Search for the cell housing the specified text and yield its (X, Y) center coordinate. 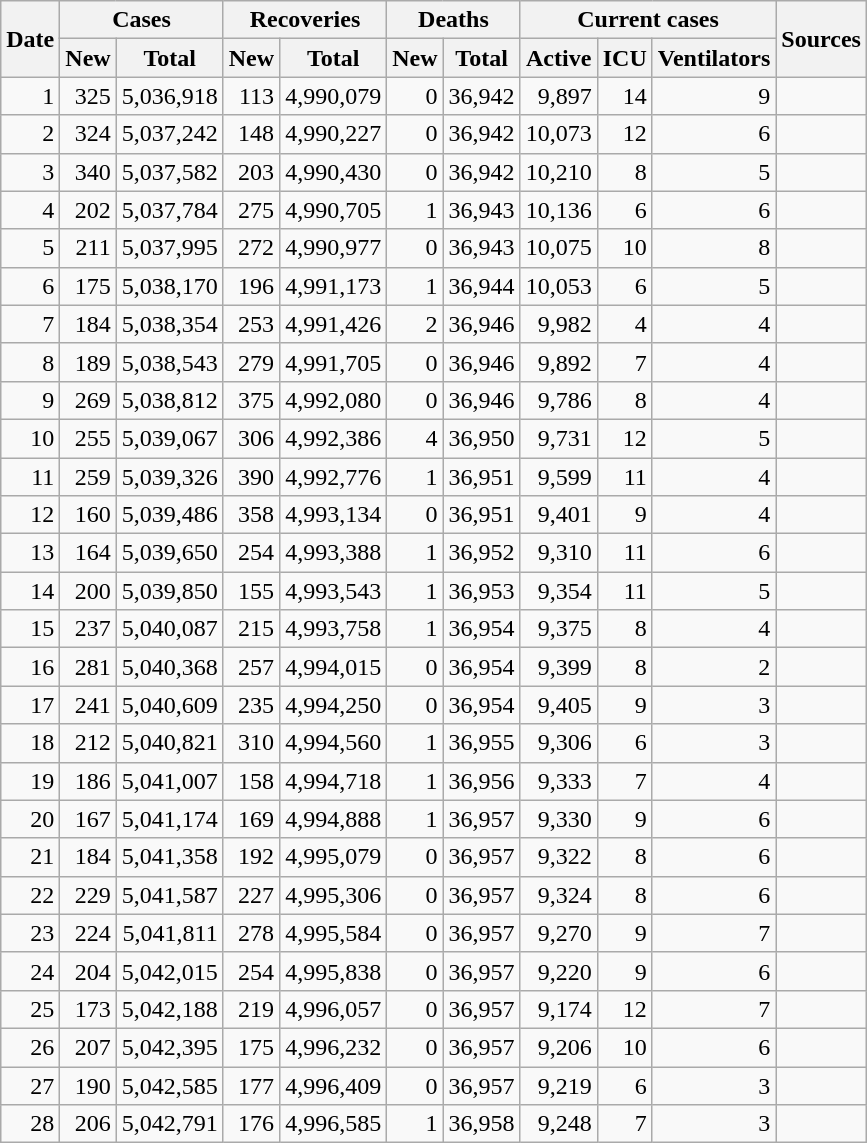
158 (251, 781)
211 (88, 248)
278 (251, 933)
Ventilators (714, 58)
9,206 (558, 1047)
5,039,326 (170, 477)
5,037,242 (170, 134)
255 (88, 438)
10,075 (558, 248)
Date (30, 39)
9,599 (558, 477)
9,731 (558, 438)
5,038,543 (170, 362)
269 (88, 400)
4,995,584 (334, 933)
5,042,015 (170, 971)
241 (88, 705)
4,992,386 (334, 438)
5,036,918 (170, 96)
28 (30, 1124)
9,892 (558, 362)
4,994,560 (334, 743)
4,995,306 (334, 895)
192 (251, 857)
5,037,995 (170, 248)
4,991,173 (334, 286)
9,330 (558, 819)
176 (251, 1124)
5,040,821 (170, 743)
272 (251, 248)
10,136 (558, 210)
19 (30, 781)
207 (88, 1047)
173 (88, 1009)
9,324 (558, 895)
5,040,609 (170, 705)
235 (251, 705)
390 (251, 477)
5,039,650 (170, 553)
36,952 (482, 553)
5,037,582 (170, 172)
Recoveries (304, 20)
212 (88, 743)
4,990,227 (334, 134)
9,982 (558, 324)
4,992,080 (334, 400)
4,992,776 (334, 477)
5,039,486 (170, 515)
5,042,395 (170, 1047)
4,996,409 (334, 1085)
5,042,188 (170, 1009)
4,996,232 (334, 1047)
196 (251, 286)
9,322 (558, 857)
25 (30, 1009)
Current cases (648, 20)
Sources (822, 39)
310 (251, 743)
9,306 (558, 743)
Cases (142, 20)
5,038,354 (170, 324)
26 (30, 1047)
20 (30, 819)
4,991,426 (334, 324)
4,994,718 (334, 781)
203 (251, 172)
4,994,015 (334, 667)
9,310 (558, 553)
13 (30, 553)
4,993,388 (334, 553)
4,995,838 (334, 971)
259 (88, 477)
9,401 (558, 515)
275 (251, 210)
164 (88, 553)
4,996,057 (334, 1009)
17 (30, 705)
202 (88, 210)
169 (251, 819)
9,220 (558, 971)
4,993,758 (334, 629)
253 (251, 324)
5,038,812 (170, 400)
Active (558, 58)
5,041,007 (170, 781)
9,405 (558, 705)
5,042,585 (170, 1085)
5,040,087 (170, 629)
5,038,170 (170, 286)
5,042,791 (170, 1124)
257 (251, 667)
9,399 (558, 667)
5,041,811 (170, 933)
324 (88, 134)
36,953 (482, 591)
10,053 (558, 286)
4,990,705 (334, 210)
22 (30, 895)
4,994,250 (334, 705)
9,786 (558, 400)
219 (251, 1009)
9,354 (558, 591)
5,041,587 (170, 895)
5,040,368 (170, 667)
279 (251, 362)
9,219 (558, 1085)
160 (88, 515)
200 (88, 591)
10,210 (558, 172)
306 (251, 438)
9,375 (558, 629)
224 (88, 933)
5,039,850 (170, 591)
5,041,358 (170, 857)
167 (88, 819)
5,037,784 (170, 210)
21 (30, 857)
9,897 (558, 96)
9,248 (558, 1124)
4,990,079 (334, 96)
36,956 (482, 781)
4,996,585 (334, 1124)
9,174 (558, 1009)
4,990,430 (334, 172)
4,991,705 (334, 362)
229 (88, 895)
186 (88, 781)
204 (88, 971)
190 (88, 1085)
18 (30, 743)
375 (251, 400)
4,994,888 (334, 819)
189 (88, 362)
4,995,079 (334, 857)
ICU (624, 58)
16 (30, 667)
281 (88, 667)
9,333 (558, 781)
113 (251, 96)
10,073 (558, 134)
5,039,067 (170, 438)
4,990,977 (334, 248)
36,955 (482, 743)
5,041,174 (170, 819)
4,993,134 (334, 515)
227 (251, 895)
215 (251, 629)
36,950 (482, 438)
27 (30, 1085)
155 (251, 591)
325 (88, 96)
Deaths (454, 20)
358 (251, 515)
15 (30, 629)
177 (251, 1085)
23 (30, 933)
4,993,543 (334, 591)
24 (30, 971)
36,944 (482, 286)
148 (251, 134)
206 (88, 1124)
9,270 (558, 933)
340 (88, 172)
237 (88, 629)
36,958 (482, 1124)
